Return [x, y] of the center of cell containing provided text 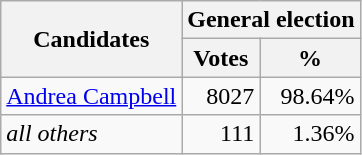
111 [221, 134]
Candidates [92, 39]
8027 [221, 96]
% [310, 58]
all others [92, 134]
98.64% [310, 96]
Andrea Campbell [92, 96]
Votes [221, 58]
1.36% [310, 134]
General election [271, 20]
